Detect which cell encompasses the target text, then output its [x, y] center coordinate. 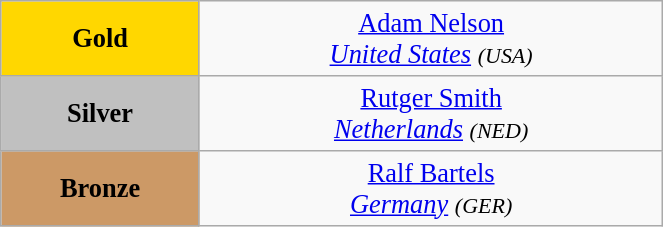
Ralf BartelsGermany (GER) [430, 188]
Bronze [100, 188]
Rutger SmithNetherlands (NED) [430, 112]
Silver [100, 112]
Gold [100, 38]
Adam NelsonUnited States (USA) [430, 38]
